Search for the cell housing the specified text and yield its (x, y) center coordinate. 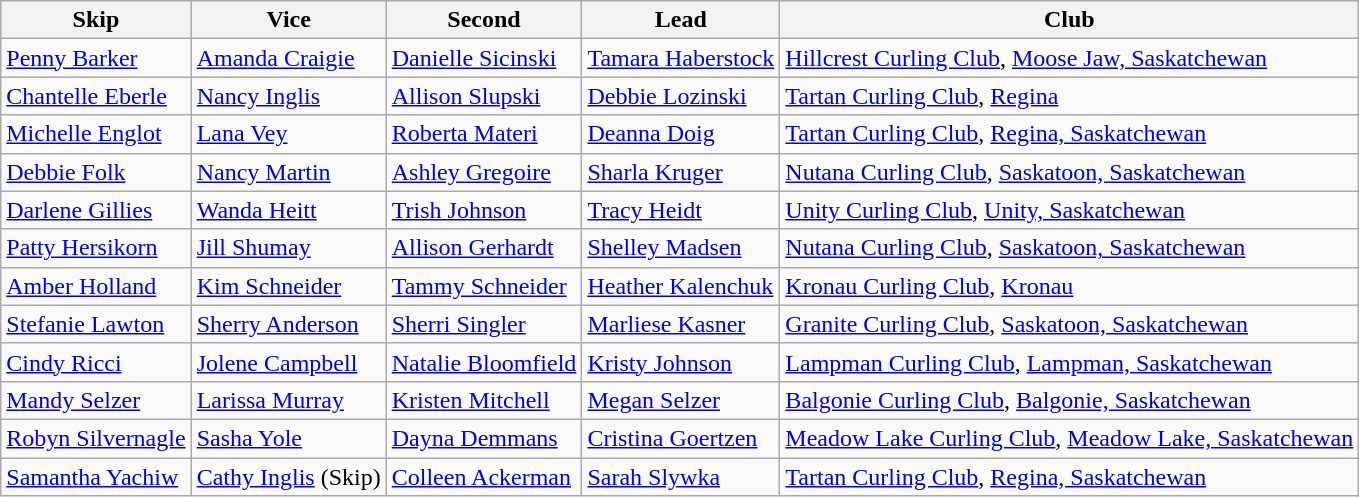
Larissa Murray (288, 400)
Patty Hersikorn (96, 248)
Kristy Johnson (681, 362)
Sherri Singler (484, 324)
Kristen Mitchell (484, 400)
Hillcrest Curling Club, Moose Jaw, Saskatchewan (1070, 58)
Colleen Ackerman (484, 477)
Kronau Curling Club, Kronau (1070, 286)
Megan Selzer (681, 400)
Cathy Inglis (Skip) (288, 477)
Penny Barker (96, 58)
Tammy Schneider (484, 286)
Shelley Madsen (681, 248)
Wanda Heitt (288, 210)
Debbie Lozinski (681, 96)
Kim Schneider (288, 286)
Tartan Curling Club, Regina (1070, 96)
Sharla Kruger (681, 172)
Meadow Lake Curling Club, Meadow Lake, Saskatchewan (1070, 438)
Sherry Anderson (288, 324)
Lampman Curling Club, Lampman, Saskatchewan (1070, 362)
Heather Kalenchuk (681, 286)
Club (1070, 20)
Cristina Goertzen (681, 438)
Robyn Silvernagle (96, 438)
Stefanie Lawton (96, 324)
Nancy Martin (288, 172)
Skip (96, 20)
Mandy Selzer (96, 400)
Marliese Kasner (681, 324)
Jolene Campbell (288, 362)
Vice (288, 20)
Allison Slupski (484, 96)
Ashley Gregoire (484, 172)
Deanna Doig (681, 134)
Sasha Yole (288, 438)
Chantelle Eberle (96, 96)
Tracy Heidt (681, 210)
Allison Gerhardt (484, 248)
Dayna Demmans (484, 438)
Cindy Ricci (96, 362)
Granite Curling Club, Saskatoon, Saskatchewan (1070, 324)
Roberta Materi (484, 134)
Balgonie Curling Club, Balgonie, Saskatchewan (1070, 400)
Lead (681, 20)
Michelle Englot (96, 134)
Darlene Gillies (96, 210)
Unity Curling Club, Unity, Saskatchewan (1070, 210)
Second (484, 20)
Jill Shumay (288, 248)
Debbie Folk (96, 172)
Tamara Haberstock (681, 58)
Amber Holland (96, 286)
Nancy Inglis (288, 96)
Danielle Sicinski (484, 58)
Lana Vey (288, 134)
Natalie Bloomfield (484, 362)
Sarah Slywka (681, 477)
Amanda Craigie (288, 58)
Samantha Yachiw (96, 477)
Trish Johnson (484, 210)
